Pinpoint the cell where the given text exists, returning its (X, Y) midpoint coordinate. 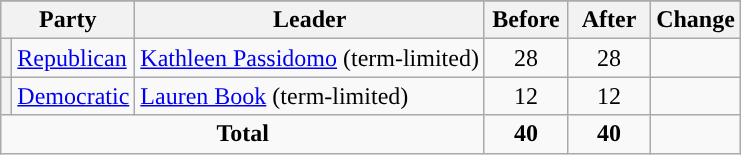
Leader (310, 20)
Kathleen Passidomo (term-limited) (310, 58)
Before (526, 20)
Lauren Book (term-limited) (310, 96)
After (610, 20)
Party (68, 20)
Change (696, 20)
Republican (74, 58)
Total (243, 134)
Democratic (74, 96)
